Find where the given text appears and provide that cell's center as [x, y] coordinate. 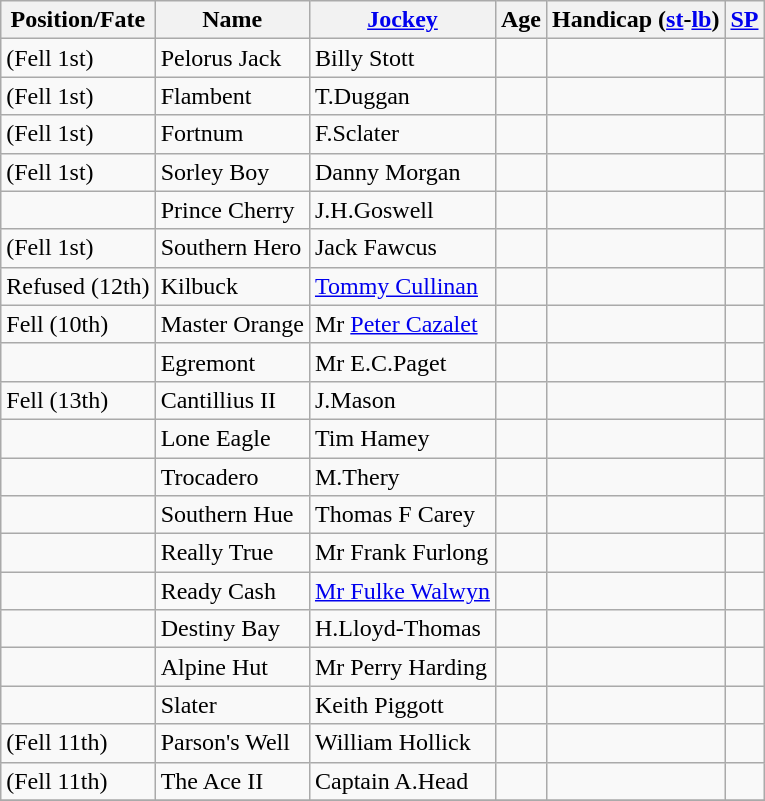
Mr Perry Harding [402, 667]
Fell (13th) [78, 400]
Position/Fate [78, 20]
The Ace II [232, 781]
Jack Fawcus [402, 248]
Name [232, 20]
Fell (10th) [78, 324]
M.Thery [402, 477]
Mr Frank Furlong [402, 553]
Kilbuck [232, 286]
J.H.Goswell [402, 210]
Sorley Boy [232, 172]
Parson's Well [232, 743]
Really True [232, 553]
Jockey [402, 20]
Master Orange [232, 324]
Refused (12th) [78, 286]
Destiny Bay [232, 629]
Egremont [232, 362]
Tim Hamey [402, 438]
Southern Hero [232, 248]
Captain A.Head [402, 781]
SP [744, 20]
Alpine Hut [232, 667]
T.Duggan [402, 96]
Keith Piggott [402, 705]
Handicap (st-lb) [636, 20]
Thomas F Carey [402, 515]
Lone Eagle [232, 438]
Slater [232, 705]
Flambent [232, 96]
Tommy Cullinan [402, 286]
Mr Fulke Walwyn [402, 591]
Ready Cash [232, 591]
H.Lloyd-Thomas [402, 629]
Cantillius II [232, 400]
Southern Hue [232, 515]
William Hollick [402, 743]
Fortnum [232, 134]
Prince Cherry [232, 210]
J.Mason [402, 400]
Danny Morgan [402, 172]
Age [520, 20]
Pelorus Jack [232, 58]
Billy Stott [402, 58]
F.Sclater [402, 134]
Mr E.C.Paget [402, 362]
Mr Peter Cazalet [402, 324]
Trocadero [232, 477]
